Pinpoint the cell where the given text exists, returning its [X, Y] midpoint coordinate. 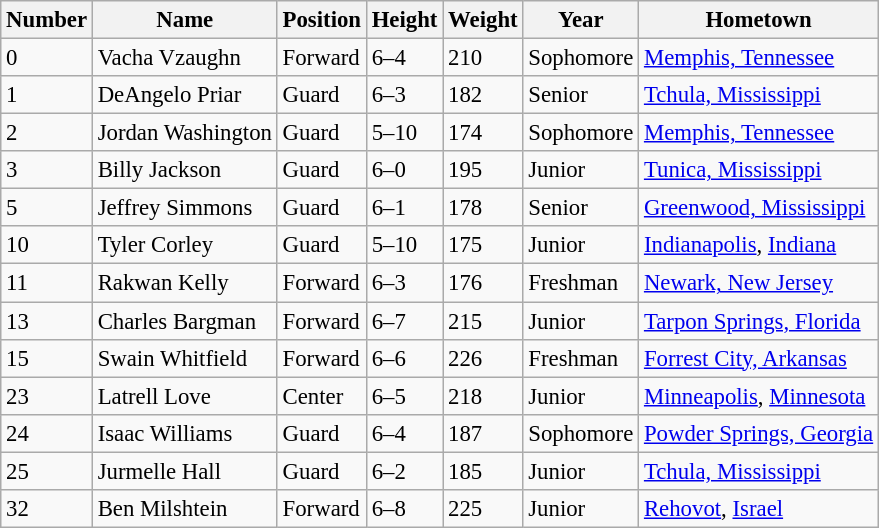
Tunica, Mississippi [759, 170]
Rakwan Kelly [184, 283]
2 [47, 133]
Rehovot, Israel [759, 509]
Indianapolis, Indiana [759, 245]
176 [483, 283]
Jurmelle Hall [184, 471]
Greenwood, Mississippi [759, 208]
174 [483, 133]
Weight [483, 20]
32 [47, 509]
Position [322, 20]
6–8 [404, 509]
Vacha Vzaughn [184, 58]
6–2 [404, 471]
Jordan Washington [184, 133]
182 [483, 95]
225 [483, 509]
5 [47, 208]
25 [47, 471]
13 [47, 321]
15 [47, 358]
Jeffrey Simmons [184, 208]
Isaac Williams [184, 433]
6–7 [404, 321]
218 [483, 396]
178 [483, 208]
195 [483, 170]
6–6 [404, 358]
210 [483, 58]
175 [483, 245]
Tarpon Springs, Florida [759, 321]
Forrest City, Arkansas [759, 358]
Tyler Corley [184, 245]
215 [483, 321]
Number [47, 20]
Latrell Love [184, 396]
Swain Whitfield [184, 358]
23 [47, 396]
Height [404, 20]
10 [47, 245]
Hometown [759, 20]
24 [47, 433]
187 [483, 433]
0 [47, 58]
Name [184, 20]
Ben Milshtein [184, 509]
11 [47, 283]
Charles Bargman [184, 321]
6–0 [404, 170]
1 [47, 95]
6–1 [404, 208]
Billy Jackson [184, 170]
226 [483, 358]
Minneapolis, Minnesota [759, 396]
185 [483, 471]
Center [322, 396]
DeAngelo Priar [184, 95]
Year [581, 20]
Newark, New Jersey [759, 283]
Powder Springs, Georgia [759, 433]
6–5 [404, 396]
3 [47, 170]
